Locate the cell with the specified text and output its (x, y) center coordinate. 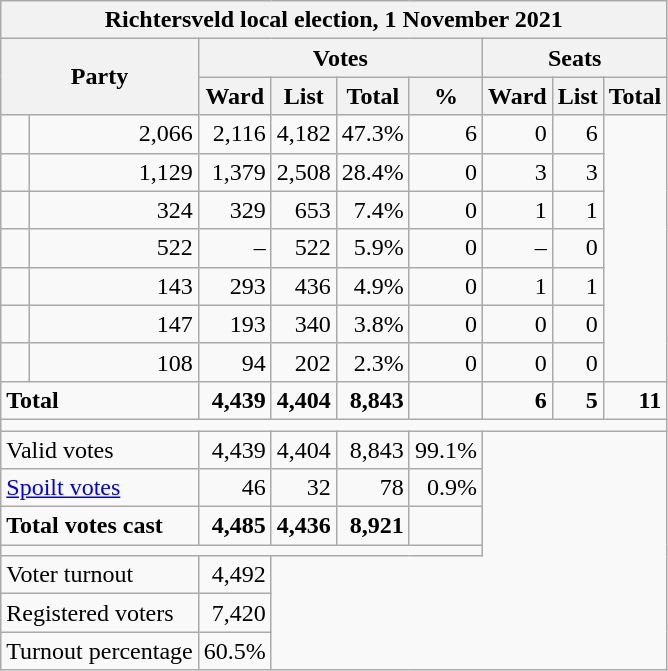
7,420 (234, 613)
Total votes cast (100, 526)
78 (372, 488)
2.3% (372, 362)
143 (114, 286)
4,492 (234, 575)
436 (304, 286)
202 (304, 362)
11 (635, 400)
0.9% (446, 488)
329 (234, 210)
1,379 (234, 172)
193 (234, 324)
8,921 (372, 526)
Votes (340, 58)
Voter turnout (100, 575)
3.8% (372, 324)
Registered voters (100, 613)
108 (114, 362)
% (446, 96)
4,436 (304, 526)
4.9% (372, 286)
Seats (574, 58)
99.1% (446, 449)
340 (304, 324)
47.3% (372, 134)
7.4% (372, 210)
Turnout percentage (100, 651)
Party (100, 77)
5 (578, 400)
2,508 (304, 172)
4,182 (304, 134)
324 (114, 210)
94 (234, 362)
4,485 (234, 526)
Spoilt votes (100, 488)
32 (304, 488)
Valid votes (100, 449)
147 (114, 324)
1,129 (114, 172)
2,066 (114, 134)
46 (234, 488)
Richtersveld local election, 1 November 2021 (334, 20)
2,116 (234, 134)
653 (304, 210)
5.9% (372, 248)
60.5% (234, 651)
293 (234, 286)
28.4% (372, 172)
